Extract the [x, y] coordinate from the center of the cell holding the provided text.  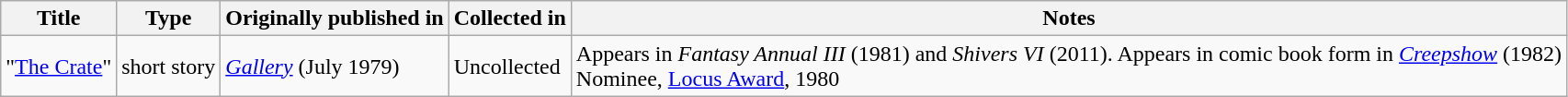
Collected in [509, 18]
Appears in Fantasy Annual III (1981) and Shivers VI (2011). Appears in comic book form in Creepshow (1982)Nominee, Locus Award, 1980 [1068, 67]
Originally published in [335, 18]
Title [59, 18]
Type [169, 18]
Notes [1068, 18]
Gallery (July 1979) [335, 67]
Uncollected [509, 67]
"The Crate" [59, 67]
short story [169, 67]
